For the text-containing cell, return its midpoint in (x, y) coordinate format. 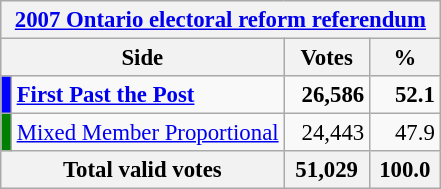
% (404, 58)
2007 Ontario electoral reform referendum (220, 20)
52.1 (404, 95)
First Past the Post (148, 95)
Mixed Member Proportional (148, 133)
Total valid votes (142, 170)
47.9 (404, 133)
51,029 (327, 170)
Votes (327, 58)
26,586 (327, 95)
24,443 (327, 133)
Side (142, 58)
100.0 (404, 170)
